Search for the cell housing the specified text and yield its (X, Y) center coordinate. 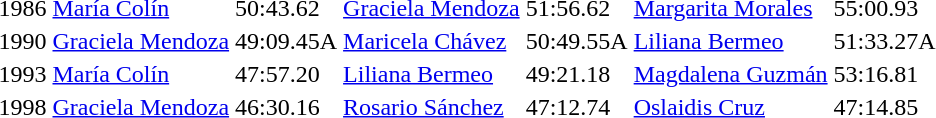
47:57.20 (286, 74)
María Colín (141, 74)
Graciela Mendoza (141, 41)
Maricela Chávez (432, 41)
50:49.55A (576, 41)
49:21.18 (576, 74)
Magdalena Guzmán (730, 74)
49:09.45A (286, 41)
